Provide the [X, Y] coordinate of the cell's center where the given text is located.  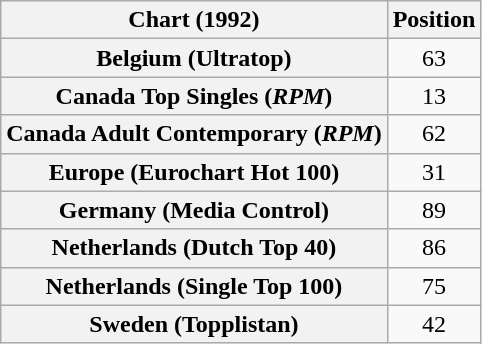
42 [434, 324]
Sweden (Topplistan) [194, 324]
Chart (1992) [194, 20]
75 [434, 286]
Netherlands (Single Top 100) [194, 286]
Germany (Media Control) [194, 210]
Canada Adult Contemporary (RPM) [194, 134]
62 [434, 134]
31 [434, 172]
Position [434, 20]
13 [434, 96]
Canada Top Singles (RPM) [194, 96]
Netherlands (Dutch Top 40) [194, 248]
Belgium (Ultratop) [194, 58]
Europe (Eurochart Hot 100) [194, 172]
86 [434, 248]
89 [434, 210]
63 [434, 58]
